Detect which cell encompasses the target text, then output its (x, y) center coordinate. 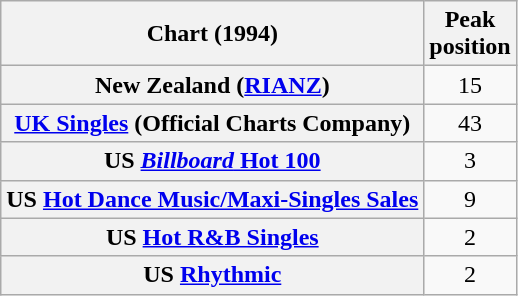
15 (470, 85)
3 (470, 161)
US Rhythmic (212, 275)
US Hot Dance Music/Maxi-Singles Sales (212, 199)
9 (470, 199)
US Billboard Hot 100 (212, 161)
43 (470, 123)
UK Singles (Official Charts Company) (212, 123)
Chart (1994) (212, 34)
Peakposition (470, 34)
New Zealand (RIANZ) (212, 85)
US Hot R&B Singles (212, 237)
